Return the [x, y] coordinate for the center point of the cell that contains the specified text.  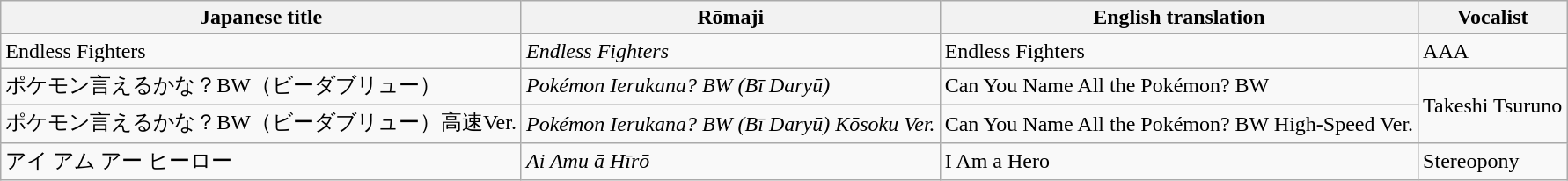
Pokémon Ierukana? BW (Bī Daryū) Kōsoku Ver. [730, 123]
アイ アム アー ヒーロー [261, 162]
Pokémon Ierukana? BW (Bī Daryū) [730, 86]
English translation [1179, 18]
Vocalist [1492, 18]
Can You Name All the Pokémon? BW [1179, 86]
Takeshi Tsuruno [1492, 105]
Japanese title [261, 18]
AAA [1492, 51]
Can You Name All the Pokémon? BW High-Speed Ver. [1179, 123]
ポケモン言えるかな？BW（ビーダブリュー） [261, 86]
Ai Amu ā Hīrō [730, 162]
Stereopony [1492, 162]
I Am a Hero [1179, 162]
Rōmaji [730, 18]
ポケモン言えるかな？BW（ビーダブリュー）高速Ver. [261, 123]
